Extract the (x, y) coordinate from the center of the cell holding the provided text.  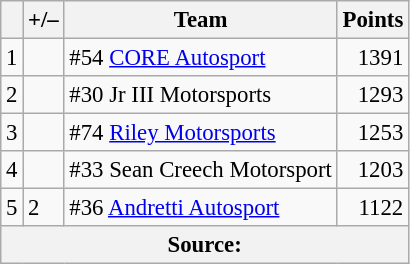
3 (12, 133)
#74 Riley Motorsports (200, 133)
Points (372, 20)
Source: (205, 245)
+/– (44, 20)
1122 (372, 208)
1203 (372, 170)
1 (12, 58)
4 (12, 170)
#30 Jr III Motorsports (200, 95)
1293 (372, 95)
#36 Andretti Autosport (200, 208)
1253 (372, 133)
5 (12, 208)
#54 CORE Autosport (200, 58)
#33 Sean Creech Motorsport (200, 170)
1391 (372, 58)
Team (200, 20)
